Return (X, Y) of the center of cell containing provided text 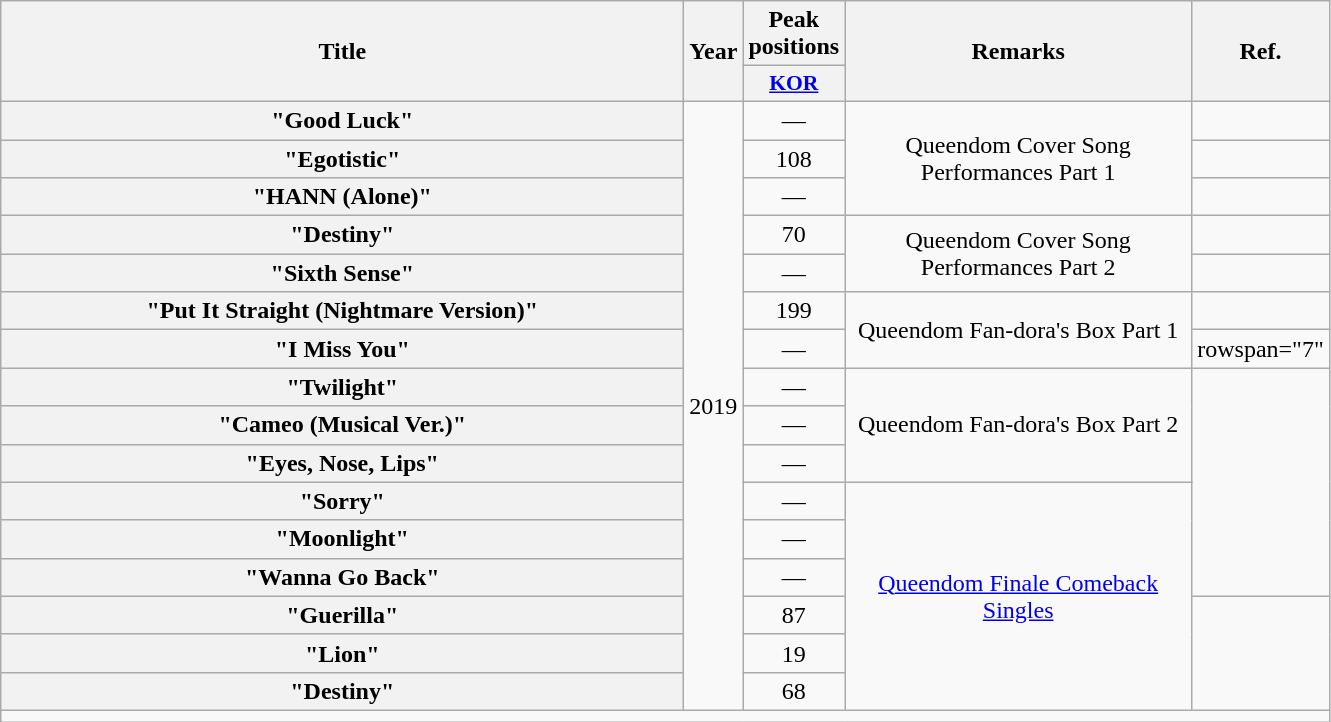
"I Miss You" (342, 349)
"Egotistic" (342, 159)
Remarks (1018, 52)
87 (794, 615)
"Sixth Sense" (342, 273)
Queendom Cover Song Performances Part 2 (1018, 254)
"Put It Straight (Nightmare Version)" (342, 311)
Queendom Fan-dora's Box Part 1 (1018, 330)
68 (794, 691)
"Eyes, Nose, Lips" (342, 463)
"Lion" (342, 653)
Year (714, 52)
KOR (794, 84)
"Good Luck" (342, 120)
108 (794, 159)
"Twilight" (342, 387)
"Moonlight" (342, 539)
2019 (714, 406)
Queendom Fan-dora's Box Part 2 (1018, 425)
"HANN (Alone)" (342, 197)
Ref. (1261, 52)
70 (794, 235)
"Wanna Go Back" (342, 577)
"Guerilla" (342, 615)
Queendom Finale Comeback Singles (1018, 596)
rowspan="7" (1261, 349)
"Cameo (Musical Ver.)" (342, 425)
199 (794, 311)
Queendom Cover Song Performances Part 1 (1018, 158)
19 (794, 653)
"Sorry" (342, 501)
Peakpositions (794, 34)
Title (342, 52)
